Search for the cell housing the specified text and yield its (X, Y) center coordinate. 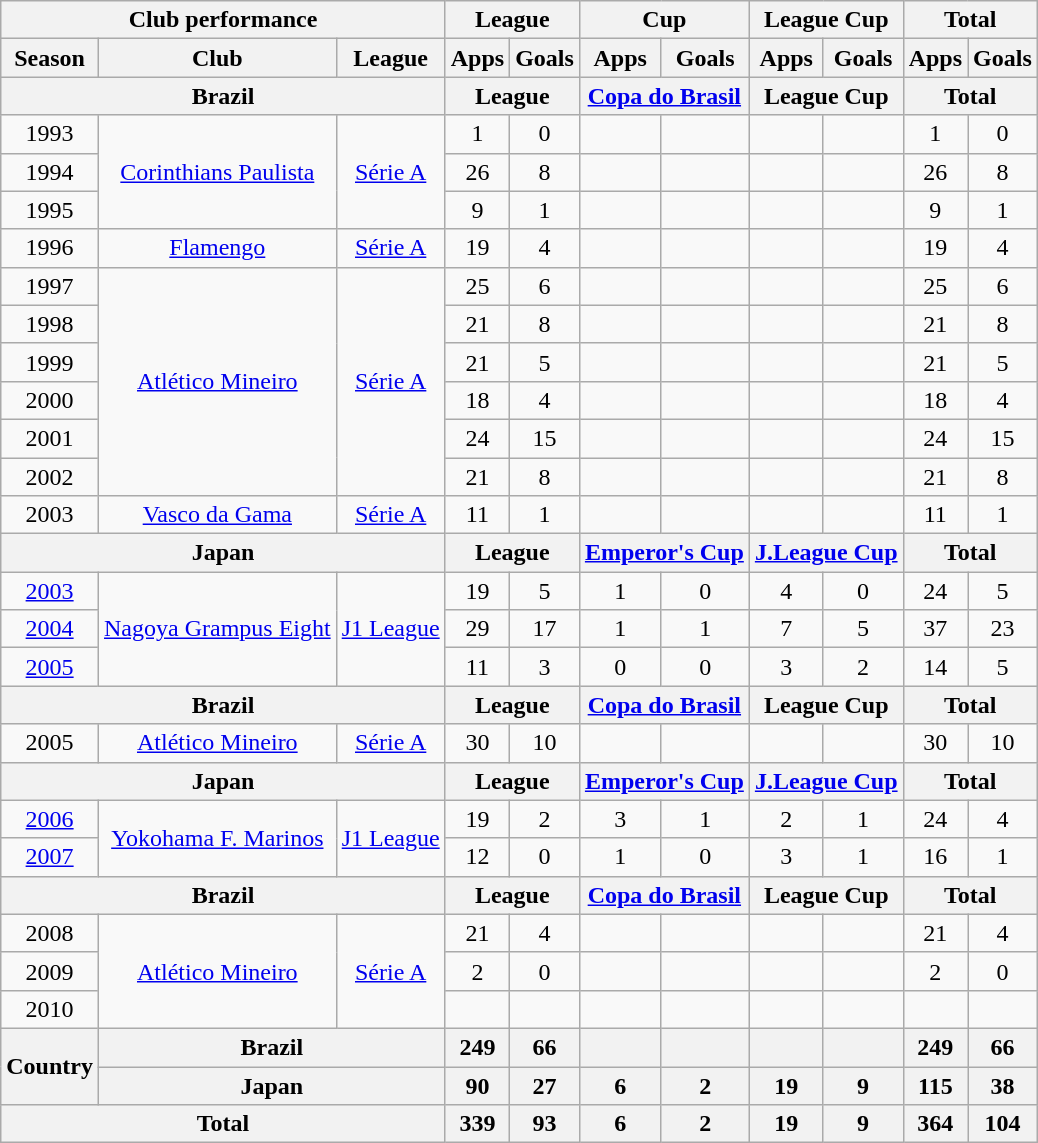
16 (935, 857)
90 (477, 1085)
1998 (50, 324)
Country (50, 1066)
14 (935, 667)
104 (1003, 1124)
12 (477, 857)
1994 (50, 172)
2001 (50, 438)
1999 (50, 362)
Club performance (223, 20)
2009 (50, 971)
2004 (50, 629)
Nagoya Grampus Eight (217, 629)
38 (1003, 1085)
37 (935, 629)
339 (477, 1124)
Club (217, 58)
Vasco da Gama (217, 515)
Flamengo (217, 248)
1993 (50, 134)
2002 (50, 477)
2006 (50, 819)
2010 (50, 1009)
2000 (50, 400)
1996 (50, 248)
115 (935, 1085)
Yokohama F. Marinos (217, 838)
364 (935, 1124)
27 (545, 1085)
17 (545, 629)
23 (1003, 629)
7 (786, 629)
Season (50, 58)
1995 (50, 210)
2008 (50, 933)
1997 (50, 286)
29 (477, 629)
Corinthians Paulista (217, 172)
2007 (50, 857)
Cup (664, 20)
93 (545, 1124)
